Output the (x, y) coordinate of the center of the cell containing the given text.  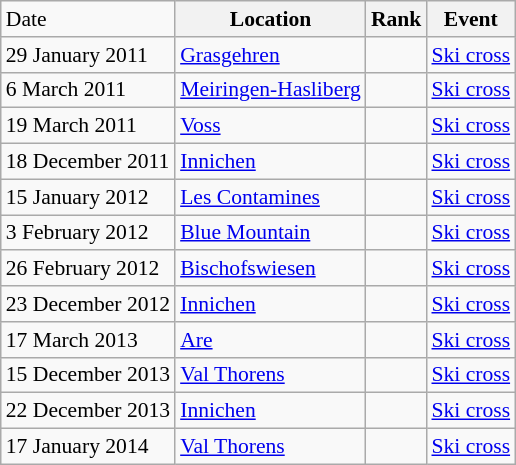
Location (270, 19)
17 March 2013 (88, 340)
19 March 2011 (88, 126)
Are (270, 340)
26 February 2012 (88, 269)
6 March 2011 (88, 90)
29 January 2011 (88, 55)
22 December 2013 (88, 411)
3 February 2012 (88, 233)
Les Contamines (270, 197)
Grasgehren (270, 55)
Bischofswiesen (270, 269)
23 December 2012 (88, 304)
18 December 2011 (88, 162)
Date (88, 19)
Meiringen-Hasliberg (270, 90)
Event (470, 19)
17 January 2014 (88, 447)
Rank (396, 19)
Voss (270, 126)
15 January 2012 (88, 197)
Blue Mountain (270, 233)
15 December 2013 (88, 375)
